For the text-containing cell, return its midpoint in (x, y) coordinate format. 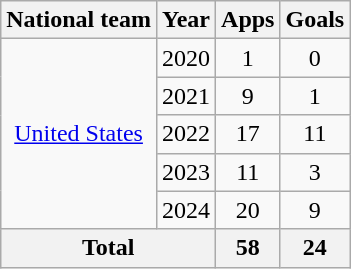
United States (79, 134)
2023 (186, 172)
2022 (186, 134)
National team (79, 20)
Year (186, 20)
2021 (186, 96)
20 (248, 210)
3 (315, 172)
0 (315, 58)
24 (315, 248)
Apps (248, 20)
17 (248, 134)
Total (108, 248)
58 (248, 248)
2020 (186, 58)
2024 (186, 210)
Goals (315, 20)
